Determine the (x, y) coordinate at the center of the cell enclosing the given text.  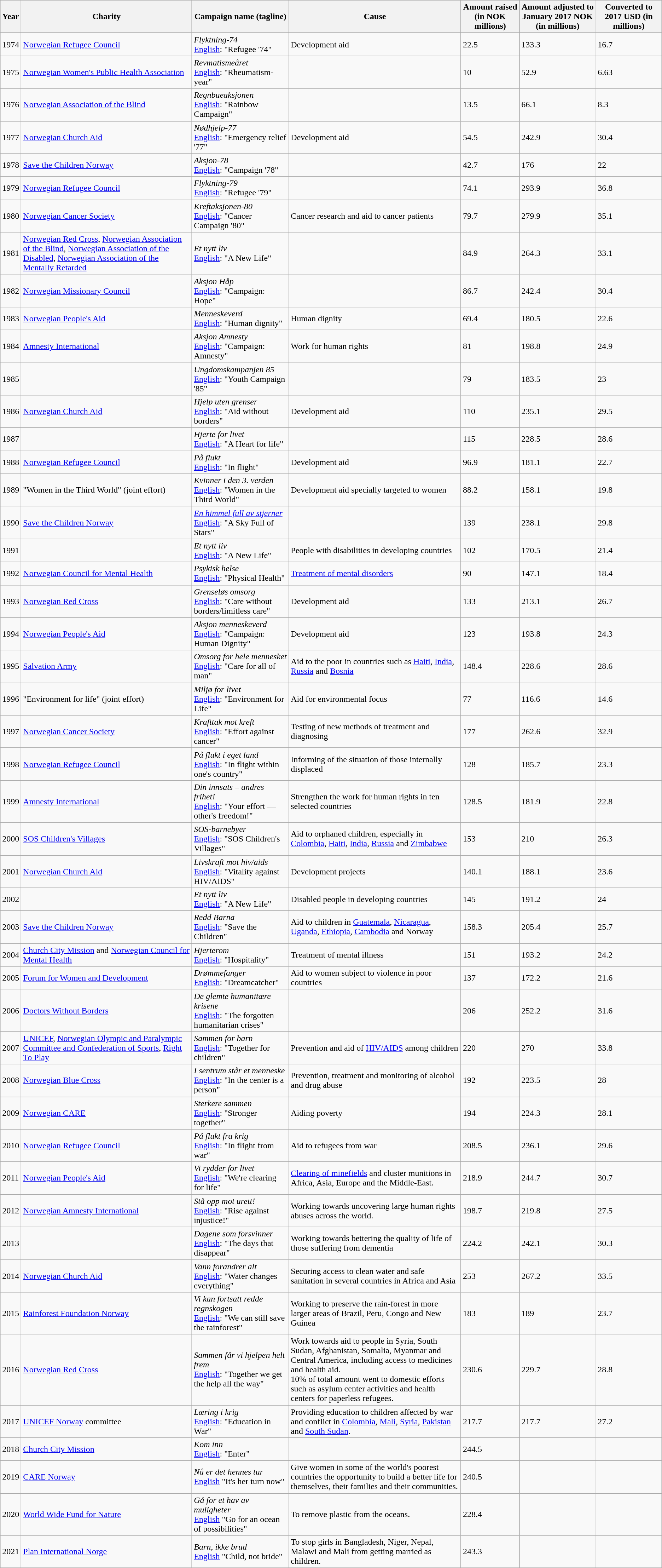
Vi rydder for livetEnglish: "We're clearing for life" (240, 1178)
213.1 (558, 601)
148.4 (490, 666)
1995 (11, 666)
22.5 (490, 45)
69.4 (490, 318)
Church City Mission (107, 1449)
21.4 (629, 551)
28.1 (629, 1113)
74.1 (490, 188)
115 (490, 440)
139 (490, 523)
22.8 (629, 801)
88.2 (490, 490)
16.7 (629, 45)
192 (490, 1080)
RegnbueaksjonenEnglish: "Rainbow Campaign" (240, 105)
24.3 (629, 634)
176 (558, 165)
Omsorg for hele mennesketEnglish: "Care for all of man" (240, 666)
264.3 (558, 253)
Give women in some of the world's poorest countries the opportunity to build a better life for themselves, their families and their communities. (375, 1477)
Rainforest Foundation Norway (107, 1313)
270 (558, 1048)
116.6 (558, 699)
Cancer research and aid to cancer patients (375, 216)
Development aid specially targeted to women (375, 490)
Informing of the situation of those internally displaced (375, 764)
Charity (107, 17)
Nødhjelp-77English: "Emergency relief '77" (240, 137)
SOS-barnebyerEnglish: "SOS Children's Villages" (240, 839)
128 (490, 764)
2009 (11, 1113)
193.2 (558, 955)
42.7 (490, 165)
191.2 (558, 900)
"Women in the Third World" (joint effort) (107, 490)
Clearing of minefields and cluster munitions in Africa, Asia, Europe and the Middle-East. (375, 1178)
1980 (11, 216)
96.9 (490, 462)
Disabled people in developing countries (375, 900)
238.1 (558, 523)
2020 (11, 1515)
1983 (11, 318)
2001 (11, 871)
279.9 (558, 216)
Aksjon-78English: "Campaign '78" (240, 165)
1975 (11, 72)
6.63 (629, 72)
2003 (11, 927)
224.3 (558, 1113)
People with disabilities in developing countries (375, 551)
170.5 (558, 551)
54.5 (490, 137)
Vi kan fortsatt redde regnskogenEnglish: "We can still save the rainforest" (240, 1313)
22 (629, 165)
32.9 (629, 731)
229.7 (558, 1369)
Amount raised (in NOK millions) (490, 17)
MenneskeverdEnglish: "Human dignity" (240, 318)
220 (490, 1048)
1993 (11, 601)
DrømmefangerEnglish: "Dreamcatcher" (240, 978)
Church City Mission and Norwegian Council for Mental Health (107, 955)
Prevention, treatment and monitoring of alcohol and drug abuse (375, 1080)
26.3 (629, 839)
2008 (11, 1080)
Aid to women subject to violence in poor countries (375, 978)
2011 (11, 1178)
102 (490, 551)
158.1 (558, 490)
RevmatismeåretEnglish: "Rheumatism-year" (240, 72)
Year (11, 17)
240.5 (490, 1477)
1985 (11, 379)
205.4 (558, 927)
242.9 (558, 137)
2012 (11, 1211)
235.1 (558, 412)
1991 (11, 551)
52.9 (558, 72)
181.1 (558, 462)
14.6 (629, 699)
252.2 (558, 1011)
1996 (11, 699)
181.9 (558, 801)
Hjelp uten grenserEnglish: "Aid without borders" (240, 412)
Psykisk helseEnglish: "Physical Health" (240, 573)
Kreftaksjonen-80English: "Cancer Campaign '80" (240, 216)
1988 (11, 462)
8.3 (629, 105)
CARE Norway (107, 1477)
90 (490, 573)
128.5 (490, 801)
2000 (11, 839)
Providing education to children affected by war and conflict in Colombia, Mali, Syria, Pakistan and South Sudan. (375, 1421)
"Environment for life" (joint effort) (107, 699)
2013 (11, 1243)
243.3 (490, 1552)
183 (490, 1313)
Cause (375, 17)
27.2 (629, 1421)
2002 (11, 900)
Sammen for barnEnglish: "Together for children" (240, 1048)
84.9 (490, 253)
Redd BarnaEnglish: "Save the Children" (240, 927)
218.9 (490, 1178)
Forum for Women and Development (107, 978)
Sammen får vi hjelpen helt fremEnglish: "Together we get the help all the way" (240, 1369)
293.9 (558, 188)
1998 (11, 764)
2015 (11, 1313)
2005 (11, 978)
188.1 (558, 871)
UNICEF, Norwegian Olympic and Paralympic Committee and Confederation of Sports, Right To Play (107, 1048)
To stop girls in Bangladesh, Niger, Nepal, Malawi and Mali from getting married as children. (375, 1552)
198.8 (558, 346)
Ungdomskampanjen 85English: "Youth Campaign '85" (240, 379)
33.5 (629, 1276)
10 (490, 72)
1976 (11, 105)
Campaign name (tagline) (240, 17)
28 (629, 1080)
19.8 (629, 490)
35.1 (629, 216)
13.5 (490, 105)
Prevention and aid of HIV/AIDS among children (375, 1048)
Aksjon HåpEnglish: "Campaign: Hope" (240, 291)
33.8 (629, 1048)
158.3 (490, 927)
224.2 (490, 1243)
29.8 (629, 523)
228.5 (558, 440)
1994 (11, 634)
2007 (11, 1048)
22.6 (629, 318)
18.4 (629, 573)
Flyktning-79 English: "Refugee '79" (240, 188)
24 (629, 900)
Treatment of mental illness (375, 955)
1981 (11, 253)
World Wide Fund for Nature (107, 1515)
Development projects (375, 871)
Kom innEnglish: "Enter" (240, 1449)
Aid to the poor in countries such as Haiti, India, Russia and Bosnia (375, 666)
Aid for environmental focus (375, 699)
262.6 (558, 731)
189 (558, 1313)
Aid to children in Guatemala, Nicaragua, Uganda, Ethiopia, Cambodia and Norway (375, 927)
228.6 (558, 666)
Læring i krigEnglish: "Education in War" (240, 1421)
Flyktning-74English: "Refugee '74" (240, 45)
140.1 (490, 871)
23 (629, 379)
86.7 (490, 291)
219.8 (558, 1211)
242.1 (558, 1243)
2006 (11, 1011)
23.3 (629, 764)
Stå opp mot urett!English: "Rise against injustice!" (240, 1211)
79 (490, 379)
Norwegian Red Cross, Norwegian Association of the Blind, Norwegian Association of the Disabled, Norwegian Association of the Mentally Retarded (107, 253)
1986 (11, 412)
Vann forandrer altEnglish: "Water changes everything" (240, 1276)
253 (490, 1276)
198.7 (490, 1211)
Sterkere sammenEnglish: "Stronger together" (240, 1113)
180.5 (558, 318)
177 (490, 731)
2019 (11, 1477)
21.6 (629, 978)
Livskraft mot hiv/aidsEnglish: "Vitality against HIV/AIDS" (240, 871)
1990 (11, 523)
151 (490, 955)
31.6 (629, 1011)
På flukt fra krigEnglish: "In flight from war" (240, 1145)
23.6 (629, 871)
1978 (11, 165)
Strengthen the work for human rights in ten selected countries (375, 801)
228.4 (490, 1515)
29.5 (629, 412)
27.5 (629, 1211)
Norwegian Women's Public Health Association (107, 72)
Norwegian Council for Mental Health (107, 573)
Human dignity (375, 318)
Aksjon menneskeverdEnglish: "Campaign: Human Dignity" (240, 634)
Work for human rights (375, 346)
De glemte humanitære kriseneEnglish: "The forgotten humanitarian crises" (240, 1011)
145 (490, 900)
137 (490, 978)
Barn, ikke brudEnglish "Child, not bride" (240, 1552)
172.2 (558, 978)
Salvation Army (107, 666)
66.1 (558, 105)
1974 (11, 45)
185.7 (558, 764)
Aid to refugees from war (375, 1145)
223.5 (558, 1080)
147.1 (558, 573)
23.7 (629, 1313)
22.7 (629, 462)
30.7 (629, 1178)
208.5 (490, 1145)
24.2 (629, 955)
1987 (11, 440)
På fluktEnglish: "In flight" (240, 462)
236.1 (558, 1145)
Converted to 2017 USD (in millions) (629, 17)
133.3 (558, 45)
2018 (11, 1449)
267.2 (558, 1276)
24.9 (629, 346)
Norwegian Association of the Blind (107, 105)
242.4 (558, 291)
193.8 (558, 634)
123 (490, 634)
1989 (11, 490)
Kvinner i den 3. verdenEnglish: "Women in the Third World" (240, 490)
Aiding poverty (375, 1113)
30.3 (629, 1243)
1997 (11, 731)
81 (490, 346)
2010 (11, 1145)
1979 (11, 188)
230.6 (490, 1369)
Working towards bettering the quality of life of those suffering from dementia (375, 1243)
Din innsats – andres frihet!English: "Your effort — other's freedom!" (240, 801)
Gå for et hav av muligheterEnglish "Go for an ocean of possibilities" (240, 1515)
Grenseløs omsorgEnglish: "Care without borders/limitless care" (240, 601)
Hjerte for livetEnglish: "A Heart for life" (240, 440)
1984 (11, 346)
2016 (11, 1369)
Working towards uncovering large human rights abuses across the world. (375, 1211)
Norwegian CARE (107, 1113)
183.5 (558, 379)
HjerteromEnglish: "Hospitality" (240, 955)
206 (490, 1011)
Norwegian Amnesty International (107, 1211)
På flukt i eget landEnglish: "In flight within one's country" (240, 764)
2004 (11, 955)
33.1 (629, 253)
1999 (11, 801)
I sentrum står et menneskeEnglish: "In the center is a person" (240, 1080)
Krafttak mot kreftEnglish: "Effort against cancer" (240, 731)
26.7 (629, 601)
29.6 (629, 1145)
1992 (11, 573)
Nå er det hennes turEnglish "It's her turn now" (240, 1477)
77 (490, 699)
1977 (11, 137)
Plan International Norge (107, 1552)
Aksjon AmnestyEnglish: "Campaign: Amnesty" (240, 346)
To remove plastic from the oceans. (375, 1515)
25.7 (629, 927)
194 (490, 1113)
1982 (11, 291)
Norwegian Missionary Council (107, 291)
Aid to orphaned children, especially in Colombia, Haiti, India, Russia and Zimbabwe (375, 839)
UNICEF Norway committee (107, 1421)
Norwegian Blue Cross (107, 1080)
210 (558, 839)
244.5 (490, 1449)
SOS Children's Villages (107, 839)
110 (490, 412)
Treatment of mental disorders (375, 573)
28.8 (629, 1369)
Testing of new methods of treatment and diagnosing (375, 731)
2021 (11, 1552)
En himmel full av stjernerEnglish: "A Sky Full of Stars" (240, 523)
Working to preserve the rain-forest in more larger areas of Brazil, Peru, Congo and New Guinea (375, 1313)
36.8 (629, 188)
133 (490, 601)
2017 (11, 1421)
2014 (11, 1276)
153 (490, 839)
Dagene som forsvinnerEnglish: "The days that disappear" (240, 1243)
Miljø for livetEnglish: "Environment for Life" (240, 699)
Securing access to clean water and safe sanitation in several countries in Africa and Asia (375, 1276)
244.7 (558, 1178)
Doctors Without Borders (107, 1011)
79.7 (490, 216)
Amount adjusted to January 2017 NOK (in millions) (558, 17)
